Output the (X, Y) coordinate of the center of the cell containing the given text.  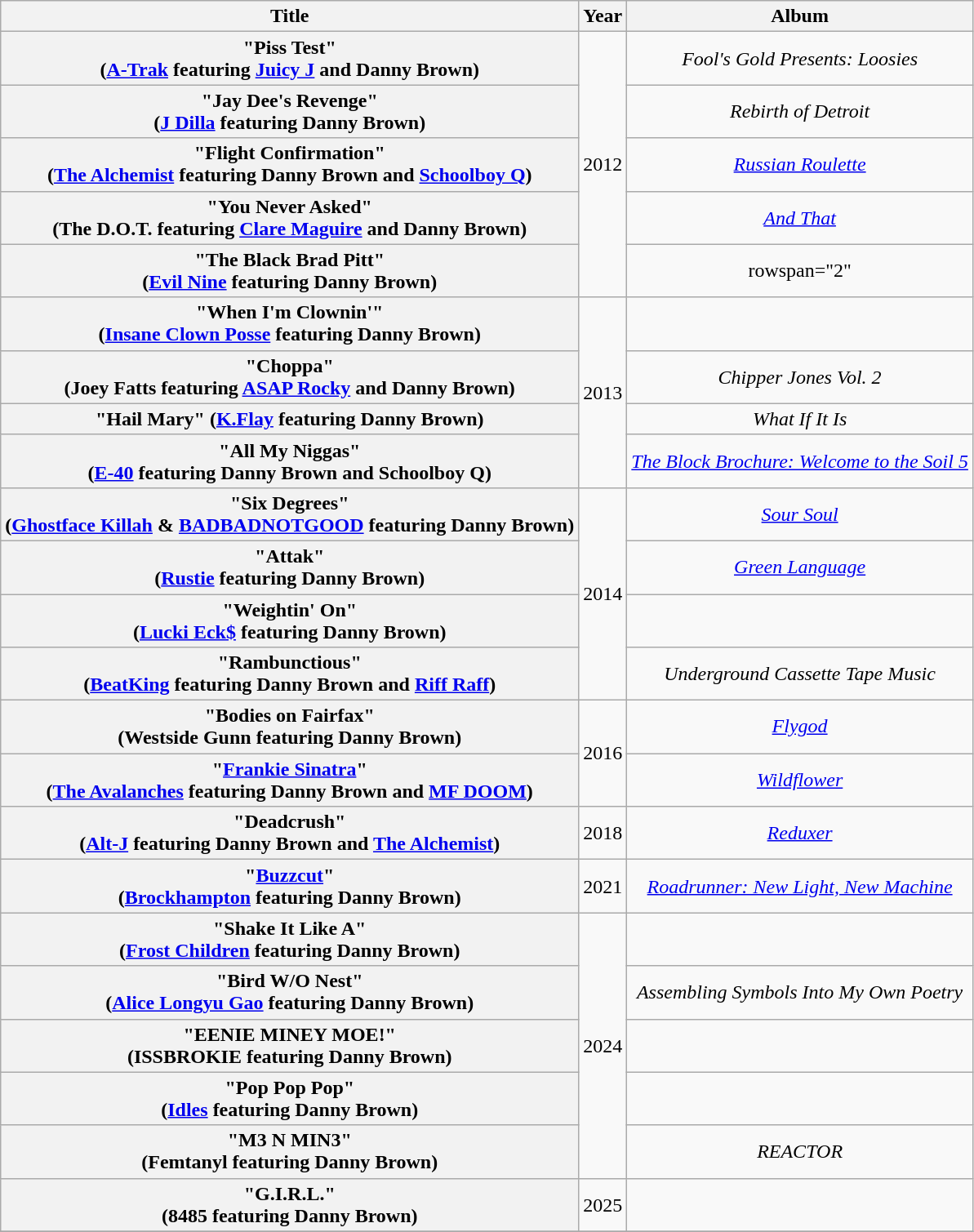
Underground Cassette Tape Music (800, 674)
Year (603, 16)
Rebirth of Detroit (800, 111)
Green Language (800, 567)
"Bodies on Fairfax"(Westside Gunn featuring Danny Brown) (290, 727)
"G.I.R.L."(8485 featuring Danny Brown) (290, 1205)
2025 (603, 1205)
"The Black Brad Pitt"(Evil Nine featuring Danny Brown) (290, 271)
Roadrunner: New Light, New Machine (800, 887)
What If It Is (800, 419)
Reduxer (800, 833)
Chipper Jones Vol. 2 (800, 377)
"Choppa"(Joey Fatts featuring ASAP Rocky and Danny Brown) (290, 377)
REACTOR (800, 1151)
2014 (603, 594)
"Jay Dee's Revenge"(J Dilla featuring Danny Brown) (290, 111)
"Piss Test"(A-Trak featuring Juicy J and Danny Brown) (290, 59)
Fool's Gold Presents: Loosies (800, 59)
"M3 N MIN3"(Femtanyl featuring Danny Brown) (290, 1151)
"Rambunctious"(BeatKing featuring Danny Brown and Riff Raff) (290, 674)
The Block Brochure: Welcome to the Soil 5 (800, 460)
Sour Soul (800, 514)
"Flight Confirmation"(The Alchemist featuring Danny Brown and Schoolboy Q) (290, 165)
Russian Roulette (800, 165)
Wildflower (800, 781)
"Frankie Sinatra"(The Avalanches featuring Danny Brown and MF DOOM) (290, 781)
"Hail Mary" (K.Flay featuring Danny Brown) (290, 419)
"Bird W/O Nest"(Alice Longyu Gao featuring Danny Brown) (290, 993)
2012 (603, 165)
2024 (603, 1045)
"Deadcrush"(Alt-J featuring Danny Brown and The Alchemist) (290, 833)
"When I'm Clownin'"(Insane Clown Posse featuring Danny Brown) (290, 323)
Flygod (800, 727)
"You Never Asked"(The D.O.T. featuring Clare Maguire and Danny Brown) (290, 217)
"EENIE MINEY MOE!"(ISSBROKIE featuring Danny Brown) (290, 1045)
"Weightin' On"(Lucki Eck$ featuring Danny Brown) (290, 620)
And That (800, 217)
2016 (603, 754)
"Shake It Like A"(Frost Children featuring Danny Brown) (290, 939)
"Attak"(Rustie featuring Danny Brown) (290, 567)
rowspan="2" (800, 271)
2021 (603, 887)
2013 (603, 392)
Title (290, 16)
"Buzzcut"(Brockhampton featuring Danny Brown) (290, 887)
2018 (603, 833)
"Six Degrees"(Ghostface Killah & BADBADNOTGOOD featuring Danny Brown) (290, 514)
Assembling Symbols Into My Own Poetry (800, 993)
"Pop Pop Pop"(Idles featuring Danny Brown) (290, 1099)
Album (800, 16)
"All My Niggas"(E-40 featuring Danny Brown and Schoolboy Q) (290, 460)
